Scan for the cell matching the given text and deliver its (X, Y) coordinate at center. 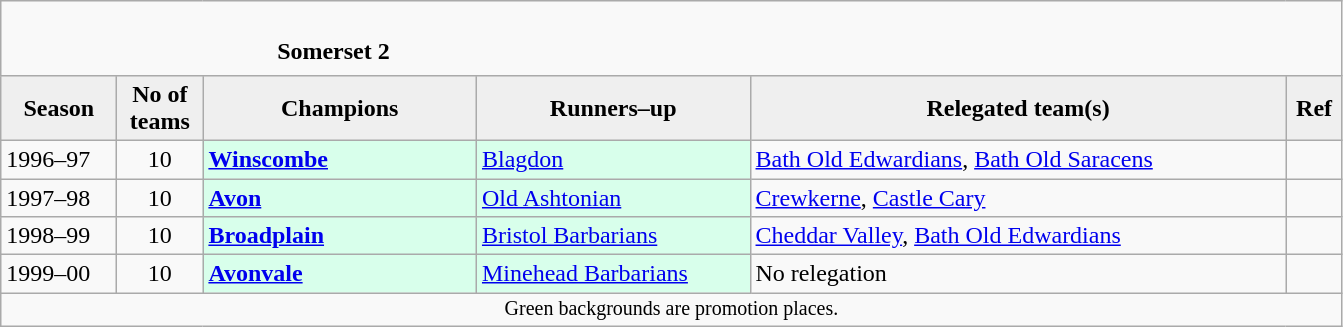
Relegated team(s) (1018, 108)
1996–97 (59, 159)
No relegation (1018, 274)
Cheddar Valley, Bath Old Edwardians (1018, 236)
Minehead Barbarians (613, 274)
Old Ashtonian (613, 197)
Avon (340, 197)
Crewkerne, Castle Cary (1018, 197)
1998–99 (59, 236)
1997–98 (59, 197)
Season (59, 108)
No of teams (160, 108)
Bristol Barbarians (613, 236)
Winscombe (340, 159)
Blagdon (613, 159)
Bath Old Edwardians, Bath Old Saracens (1018, 159)
1999–00 (59, 274)
Avonvale (340, 274)
Ref (1314, 108)
Broadplain (340, 236)
Green backgrounds are promotion places. (672, 310)
Champions (340, 108)
Runners–up (613, 108)
